Detect which cell encompasses the target text, then output its [x, y] center coordinate. 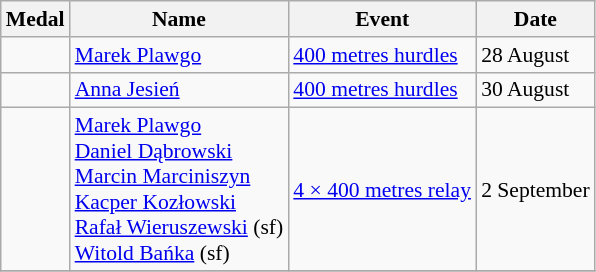
28 August [536, 55]
Marek PlawgoDaniel DąbrowskiMarcin MarciniszynKacper KozłowskiRafał Wieruszewski (sf)Witold Bańka (sf) [180, 190]
Name [180, 19]
Event [382, 19]
Anna Jesień [180, 90]
Medal [36, 19]
4 × 400 metres relay [382, 190]
30 August [536, 90]
Marek Plawgo [180, 55]
Date [536, 19]
2 September [536, 190]
